Pinpoint the cell where the given text exists, returning its (X, Y) midpoint coordinate. 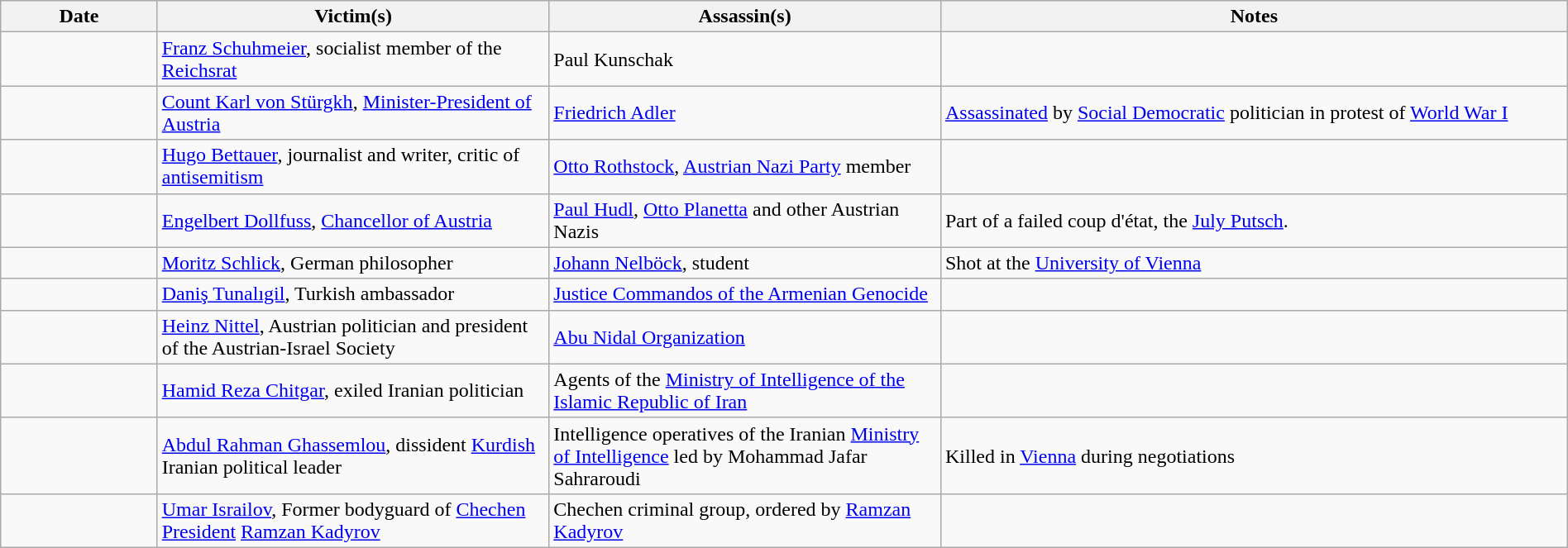
Assassinated by Social Democratic politician in protest of World War I (1254, 112)
Notes (1254, 17)
Johann Nelböck, student (745, 263)
Umar Israilov, Former bodyguard of Chechen President Ramzan Kadyrov (353, 521)
Engelbert Dollfuss, Chancellor of Austria (353, 220)
Otto Rothstock, Austrian Nazi Party member (745, 167)
Part of a failed coup d'état, the July Putsch. (1254, 220)
Moritz Schlick, German philosopher (353, 263)
Intelligence operatives of the Iranian Ministry of Intelligence led by Mohammad Jafar Sahraroudi (745, 455)
Heinz Nittel, Austrian politician and president of the Austrian-Israel Society (353, 337)
Friedrich Adler (745, 112)
Hugo Bettauer, journalist and writer, critic of antisemitism (353, 167)
Count Karl von Stürgkh, Minister-President of Austria (353, 112)
Daniş Tunalıgil, Turkish ambassador (353, 294)
Victim(s) (353, 17)
Assassin(s) (745, 17)
Abu Nidal Organization (745, 337)
Abdul Rahman Ghassemlou, dissident Kurdish Iranian political leader (353, 455)
Chechen criminal group, ordered by Ramzan Kadyrov (745, 521)
Killed in Vienna during negotiations (1254, 455)
Franz Schuhmeier, socialist member of the Reichsrat (353, 60)
Agents of the Ministry of Intelligence of the Islamic Republic of Iran (745, 390)
Hamid Reza Chitgar, exiled Iranian politician (353, 390)
Shot at the University of Vienna (1254, 263)
Paul Kunschak (745, 60)
Paul Hudl, Otto Planetta and other Austrian Nazis (745, 220)
Justice Commandos of the Armenian Genocide (745, 294)
Date (79, 17)
